Capture the cell that displays the provided text and extract its [x, y] central coordinate. 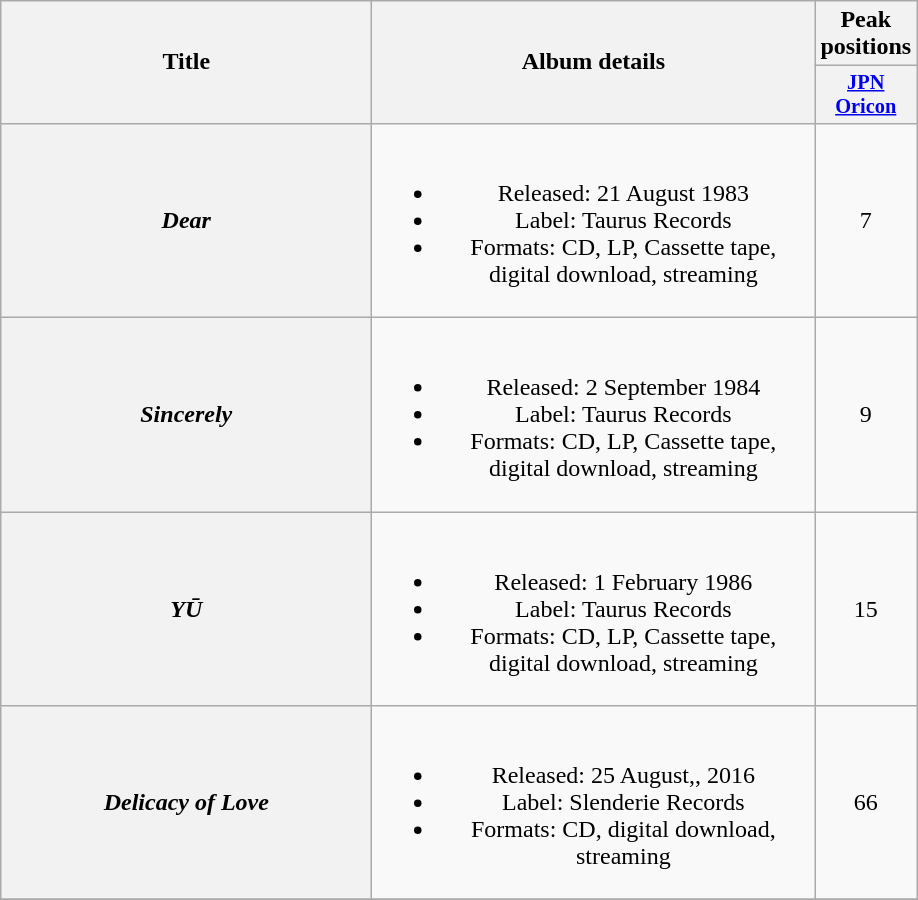
Delicacy of Love [186, 803]
9 [866, 415]
Peak positions [866, 34]
Released: 25 August,, 2016Label: Slenderie RecordsFormats: CD, digital download, streaming [594, 803]
JPNOricon [866, 95]
Sincerely [186, 415]
Album details [594, 62]
Dear [186, 220]
Title [186, 62]
Released: 2 September 1984Label: Taurus RecordsFormats: CD, LP, Cassette tape, digital download, streaming [594, 415]
Released: 1 February 1986Label: Taurus RecordsFormats: CD, LP, Cassette tape, digital download, streaming [594, 609]
Released: 21 August 1983Label: Taurus RecordsFormats: CD, LP, Cassette tape, digital download, streaming [594, 220]
15 [866, 609]
7 [866, 220]
66 [866, 803]
YŪ [186, 609]
